Capture the cell that displays the provided text and extract its (X, Y) central coordinate. 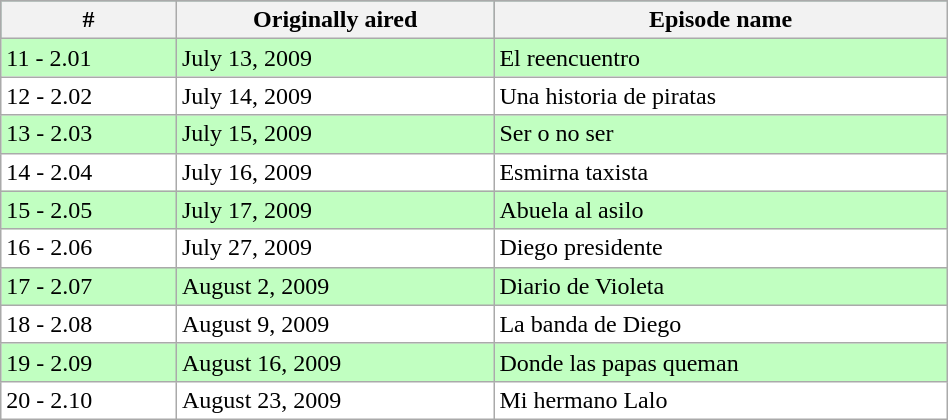
Esmirna taxista (720, 172)
# (89, 20)
Episode name (720, 20)
11 - 2.01 (89, 58)
July 17, 2009 (334, 210)
July 27, 2009 (334, 248)
August 16, 2009 (334, 362)
17 - 2.07 (89, 286)
Abuela al asilo (720, 210)
12 - 2.02 (89, 96)
Diario de Violeta (720, 286)
15 - 2.05 (89, 210)
July 16, 2009 (334, 172)
20 - 2.10 (89, 400)
La banda de Diego (720, 324)
Originally aired (334, 20)
14 - 2.04 (89, 172)
18 - 2.08 (89, 324)
July 15, 2009 (334, 134)
Donde las papas queman (720, 362)
July 13, 2009 (334, 58)
Diego presidente (720, 248)
August 9, 2009 (334, 324)
August 2, 2009 (334, 286)
19 - 2.09 (89, 362)
El reencuentro (720, 58)
16 - 2.06 (89, 248)
August 23, 2009 (334, 400)
July 14, 2009 (334, 96)
Mi hermano Lalo (720, 400)
13 - 2.03 (89, 134)
Ser o no ser (720, 134)
Una historia de piratas (720, 96)
